Return the [x, y] coordinate for the center point of the cell that contains the specified text.  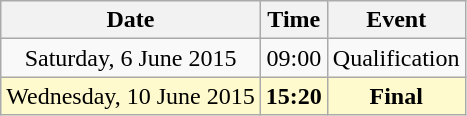
Date [131, 20]
Final [396, 96]
Event [396, 20]
Saturday, 6 June 2015 [131, 58]
15:20 [294, 96]
Time [294, 20]
09:00 [294, 58]
Qualification [396, 58]
Wednesday, 10 June 2015 [131, 96]
